Extract the (X, Y) coordinate from the center of the cell holding the provided text.  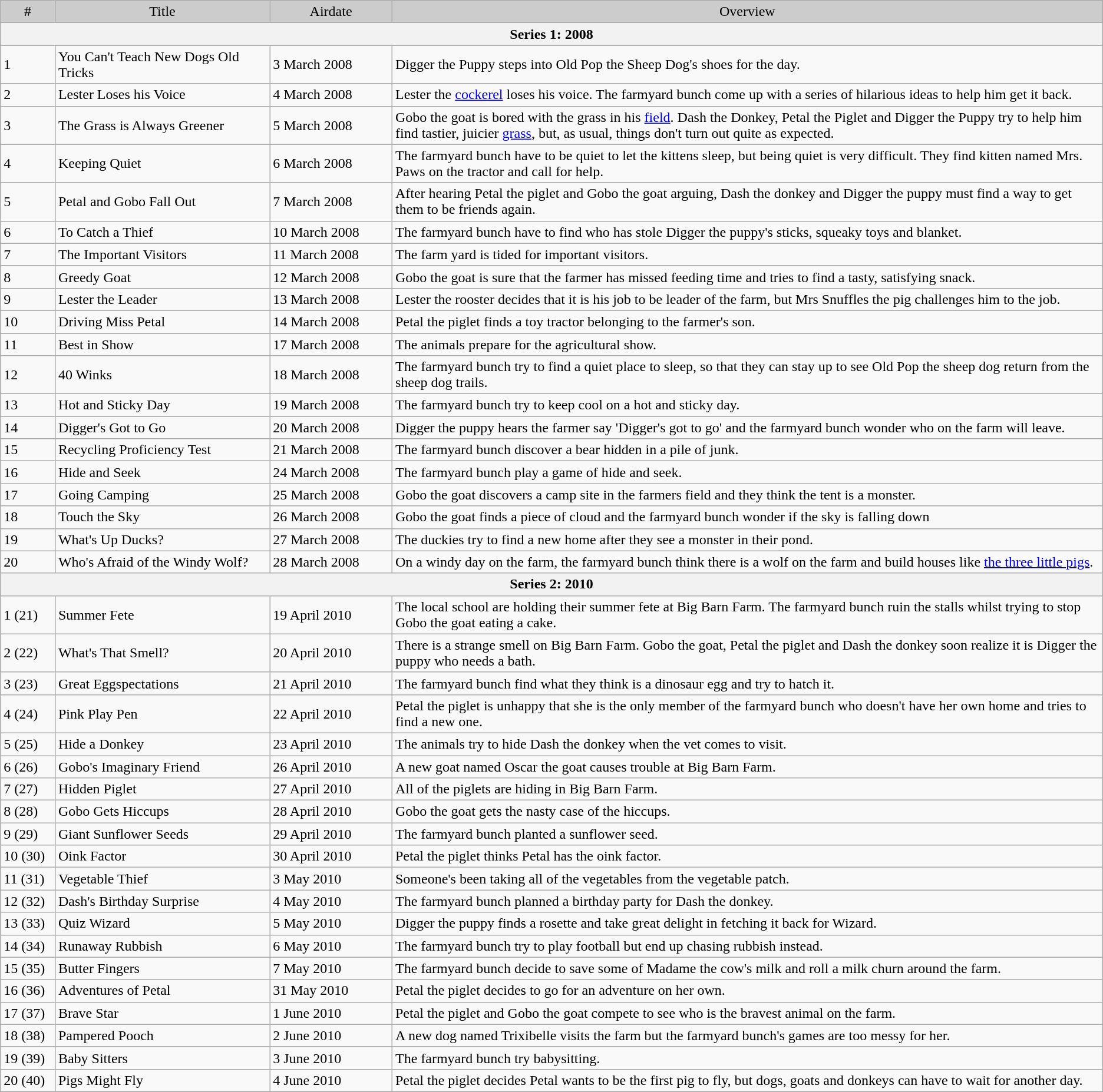
6 March 2008 (331, 164)
The duckies try to find a new home after they see a monster in their pond. (747, 540)
20 April 2010 (331, 653)
Lester Loses his Voice (162, 95)
Hidden Piglet (162, 789)
1 (28, 65)
12 (32) (28, 901)
Hide a Donkey (162, 744)
3 May 2010 (331, 879)
3 March 2008 (331, 65)
Digger the puppy finds a rosette and take great delight in fetching it back for Wizard. (747, 924)
6 (28, 232)
16 (36) (28, 991)
3 (23) (28, 683)
Giant Sunflower Seeds (162, 834)
Who's Afraid of the Windy Wolf? (162, 562)
The farmyard bunch try to keep cool on a hot and sticky day. (747, 405)
Title (162, 12)
Gobo the goat discovers a camp site in the farmers field and they think the tent is a monster. (747, 495)
12 March 2008 (331, 277)
Gobo the goat finds a piece of cloud and the farmyard bunch wonder if the sky is falling down (747, 517)
21 April 2010 (331, 683)
20 March 2008 (331, 428)
8 (28, 277)
11 (31) (28, 879)
29 April 2010 (331, 834)
22 April 2010 (331, 714)
There is a strange smell on Big Barn Farm. Gobo the goat, Petal the piglet and Dash the donkey soon realize it is Digger the puppy who needs a bath. (747, 653)
Dash's Birthday Surprise (162, 901)
Hot and Sticky Day (162, 405)
5 March 2008 (331, 125)
Petal the piglet thinks Petal has the oink factor. (747, 856)
14 March 2008 (331, 322)
13 March 2008 (331, 299)
13 (33) (28, 924)
21 March 2008 (331, 450)
17 (28, 495)
The farmyard bunch play a game of hide and seek. (747, 472)
Digger the puppy hears the farmer say 'Digger's got to go' and the farmyard bunch wonder who on the farm will leave. (747, 428)
Series 2: 2010 (551, 584)
Gobo the goat gets the nasty case of the hiccups. (747, 812)
Oink Factor (162, 856)
7 (27) (28, 789)
16 (28, 472)
4 May 2010 (331, 901)
Gobo's Imaginary Friend (162, 766)
13 (28, 405)
Pigs Might Fly (162, 1080)
30 April 2010 (331, 856)
3 (28, 125)
Lester the cockerel loses his voice. The farmyard bunch come up with a series of hilarious ideas to help him get it back. (747, 95)
Touch the Sky (162, 517)
20 (28, 562)
18 (38) (28, 1035)
Vegetable Thief (162, 879)
24 March 2008 (331, 472)
11 March 2008 (331, 254)
Driving Miss Petal (162, 322)
The farmyard bunch try to find a quiet place to sleep, so that they can stay up to see Old Pop the sheep dog return from the sheep dog trails. (747, 375)
You Can't Teach New Dogs Old Tricks (162, 65)
19 (39) (28, 1058)
The farmyard bunch discover a bear hidden in a pile of junk. (747, 450)
Digger's Got to Go (162, 428)
14 (28, 428)
The farmyard bunch planted a sunflower seed. (747, 834)
28 March 2008 (331, 562)
On a windy day on the farm, the farmyard bunch think there is a wolf on the farm and build houses like the three little pigs. (747, 562)
5 (28, 201)
The farmyard bunch decide to save some of Madame the cow's milk and roll a milk churn around the farm. (747, 968)
18 March 2008 (331, 375)
Pampered Pooch (162, 1035)
7 (28, 254)
Petal the piglet is unhappy that she is the only member of the farmyard bunch who doesn't have her own home and tries to find a new one. (747, 714)
The farmyard bunch have to find who has stole Digger the puppy's sticks, squeaky toys and blanket. (747, 232)
27 March 2008 (331, 540)
4 (24) (28, 714)
A new goat named Oscar the goat causes trouble at Big Barn Farm. (747, 766)
What's Up Ducks? (162, 540)
Recycling Proficiency Test (162, 450)
Series 1: 2008 (551, 34)
Lester the Leader (162, 299)
5 May 2010 (331, 924)
After hearing Petal the piglet and Gobo the goat arguing, Dash the donkey and Digger the puppy must find a way to get them to be friends again. (747, 201)
4 March 2008 (331, 95)
Brave Star (162, 1013)
Runaway Rubbish (162, 946)
9 (29) (28, 834)
The animals prepare for the agricultural show. (747, 345)
23 April 2010 (331, 744)
7 March 2008 (331, 201)
Lester the rooster decides that it is his job to be leader of the farm, but Mrs Snuffles the pig challenges him to the job. (747, 299)
The farmyard bunch planned a birthday party for Dash the donkey. (747, 901)
2 (22) (28, 653)
6 (26) (28, 766)
Quiz Wizard (162, 924)
Digger the Puppy steps into Old Pop the Sheep Dog's shoes for the day. (747, 65)
1 June 2010 (331, 1013)
10 March 2008 (331, 232)
# (28, 12)
What's That Smell? (162, 653)
Adventures of Petal (162, 991)
The farm yard is tided for important visitors. (747, 254)
Gobo Gets Hiccups (162, 812)
A new dog named Trixibelle visits the farm but the farmyard bunch's games are too messy for her. (747, 1035)
31 May 2010 (331, 991)
2 June 2010 (331, 1035)
15 (35) (28, 968)
2 (28, 95)
1 (21) (28, 615)
19 March 2008 (331, 405)
17 (37) (28, 1013)
The farmyard bunch try babysitting. (747, 1058)
Airdate (331, 12)
Going Camping (162, 495)
Summer Fete (162, 615)
26 March 2008 (331, 517)
Greedy Goat (162, 277)
Petal the piglet decides Petal wants to be the first pig to fly, but dogs, goats and donkeys can have to wait for another day. (747, 1080)
To Catch a Thief (162, 232)
18 (28, 517)
The animals try to hide Dash the donkey when the vet comes to visit. (747, 744)
28 April 2010 (331, 812)
Petal the piglet and Gobo the goat compete to see who is the bravest animal on the farm. (747, 1013)
Someone's been taking all of the vegetables from the vegetable patch. (747, 879)
9 (28, 299)
The farmyard bunch find what they think is a dinosaur egg and try to hatch it. (747, 683)
4 June 2010 (331, 1080)
The farmyard bunch try to play football but end up chasing rubbish instead. (747, 946)
14 (34) (28, 946)
15 (28, 450)
Overview (747, 12)
The Important Visitors (162, 254)
Petal the piglet finds a toy tractor belonging to the farmer's son. (747, 322)
17 March 2008 (331, 345)
11 (28, 345)
19 (28, 540)
Baby Sitters (162, 1058)
Petal the piglet decides to go for an adventure on her own. (747, 991)
19 April 2010 (331, 615)
7 May 2010 (331, 968)
10 (30) (28, 856)
40 Winks (162, 375)
27 April 2010 (331, 789)
25 March 2008 (331, 495)
3 June 2010 (331, 1058)
Gobo the goat is sure that the farmer has missed feeding time and tries to find a tasty, satisfying snack. (747, 277)
20 (40) (28, 1080)
The Grass is Always Greener (162, 125)
Petal and Gobo Fall Out (162, 201)
Hide and Seek (162, 472)
8 (28) (28, 812)
All of the piglets are hiding in Big Barn Farm. (747, 789)
6 May 2010 (331, 946)
26 April 2010 (331, 766)
Butter Fingers (162, 968)
Pink Play Pen (162, 714)
Great Eggspectations (162, 683)
12 (28, 375)
4 (28, 164)
10 (28, 322)
Keeping Quiet (162, 164)
5 (25) (28, 744)
Best in Show (162, 345)
